Pinpoint the cell where the given text exists, returning its (X, Y) midpoint coordinate. 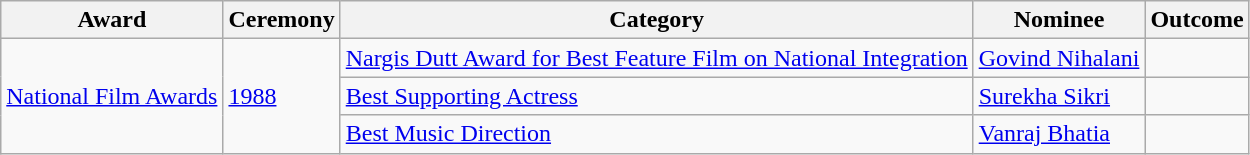
Award (112, 20)
Nominee (1059, 20)
Govind Nihalani (1059, 58)
Nargis Dutt Award for Best Feature Film on National Integration (656, 58)
Outcome (1197, 20)
National Film Awards (112, 96)
Vanraj Bhatia (1059, 134)
Best Supporting Actress (656, 96)
1988 (282, 96)
Ceremony (282, 20)
Category (656, 20)
Surekha Sikri (1059, 96)
Best Music Direction (656, 134)
